From the cell containing the given text, extract its center point as (x, y) coordinate. 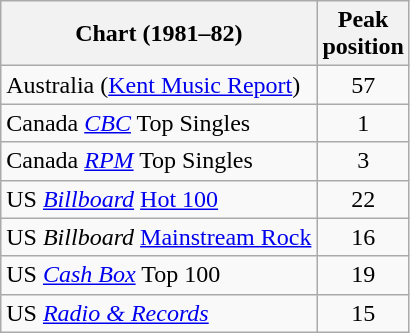
3 (363, 161)
Peakposition (363, 34)
16 (363, 237)
1 (363, 123)
US Cash Box Top 100 (159, 275)
US Radio & Records (159, 313)
57 (363, 85)
Australia (Kent Music Report) (159, 85)
Canada RPM Top Singles (159, 161)
US Billboard Hot 100 (159, 199)
Canada CBC Top Singles (159, 123)
15 (363, 313)
19 (363, 275)
22 (363, 199)
Chart (1981–82) (159, 34)
US Billboard Mainstream Rock (159, 237)
